Determine the (X, Y) coordinate at the center of the cell enclosing the given text.  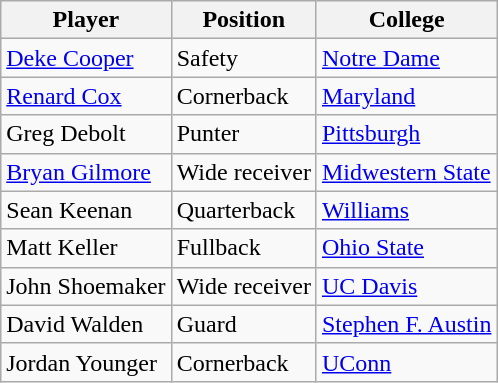
Notre Dame (406, 58)
David Walden (86, 324)
Ohio State (406, 248)
Williams (406, 210)
UC Davis (406, 286)
Stephen F. Austin (406, 324)
Renard Cox (86, 96)
Guard (244, 324)
College (406, 20)
Maryland (406, 96)
Greg Debolt (86, 134)
Quarterback (244, 210)
Sean Keenan (86, 210)
John Shoemaker (86, 286)
Jordan Younger (86, 362)
Pittsburgh (406, 134)
Player (86, 20)
UConn (406, 362)
Midwestern State (406, 172)
Bryan Gilmore (86, 172)
Safety (244, 58)
Position (244, 20)
Fullback (244, 248)
Punter (244, 134)
Matt Keller (86, 248)
Deke Cooper (86, 58)
